Extract the (x, y) coordinate from the center of the cell holding the provided text.  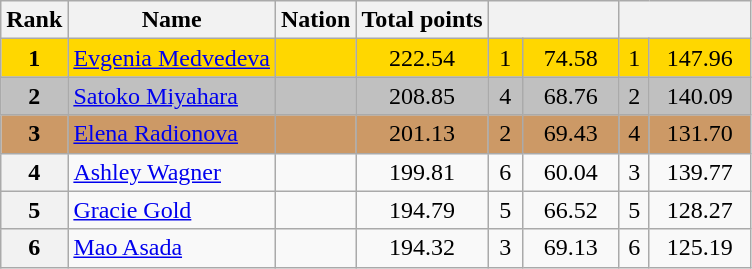
69.43 (570, 134)
140.09 (700, 96)
194.79 (422, 210)
Name (172, 20)
125.19 (700, 248)
Satoko Miyahara (172, 96)
Gracie Gold (172, 210)
199.81 (422, 172)
Rank (34, 20)
Elena Radionova (172, 134)
68.76 (570, 96)
147.96 (700, 58)
222.54 (422, 58)
69.13 (570, 248)
131.70 (700, 134)
201.13 (422, 134)
Total points (422, 20)
Mao Asada (172, 248)
74.58 (570, 58)
208.85 (422, 96)
139.77 (700, 172)
60.04 (570, 172)
128.27 (700, 210)
Nation (316, 20)
Ashley Wagner (172, 172)
Evgenia Medvedeva (172, 58)
194.32 (422, 248)
66.52 (570, 210)
